Extract the [X, Y] coordinate from the center of the cell holding the provided text.  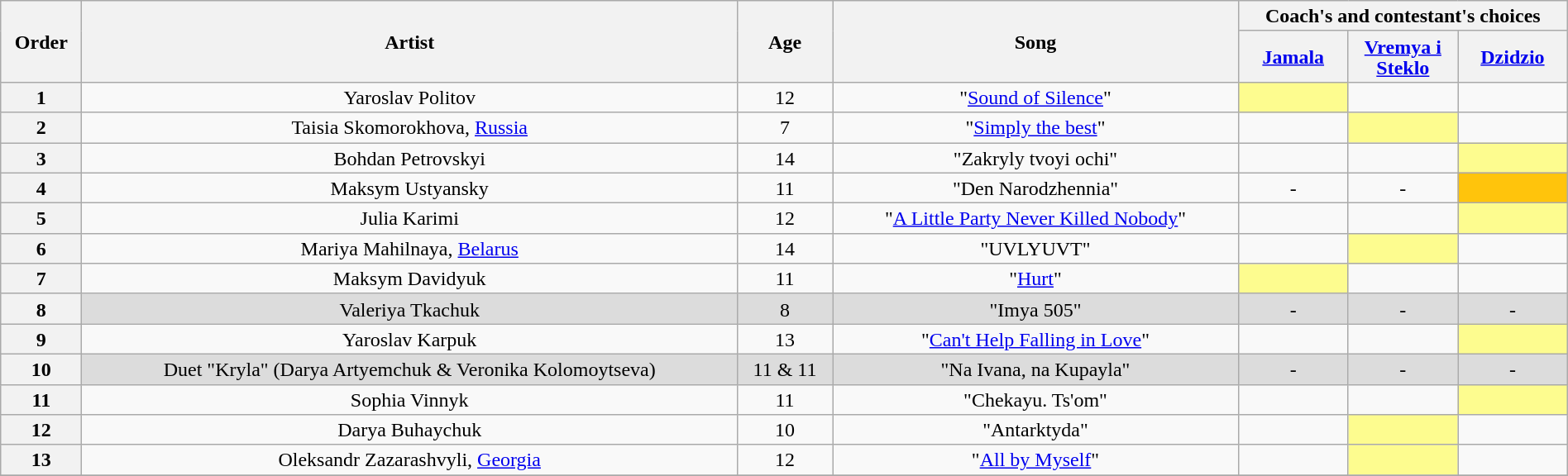
Maksym Davidyuk [410, 279]
Dzidzio [1513, 56]
2 [41, 127]
Duet "Kryla" (Darya Artyemchuk & Veronika Kolomoytseva) [410, 369]
"All by Myself" [1035, 459]
Order [41, 41]
1 [41, 98]
"Chekayu. Ts'om" [1035, 400]
Age [786, 41]
3 [41, 157]
Jamala [1293, 56]
5 [41, 218]
Artist [410, 41]
"Simply the best" [1035, 127]
6 [41, 248]
Valeriya Tkachuk [410, 309]
11 & 11 [786, 369]
"Can't Help Falling in Love" [1035, 339]
Julia Karimi [410, 218]
"Sound of Silence" [1035, 98]
"Hurt" [1035, 279]
Song [1035, 41]
"Antarktyda" [1035, 430]
"UVLYUVT" [1035, 248]
Mariya Mahilnaya, Belarus [410, 248]
Maksym Ustyansky [410, 188]
Oleksandr Zazarashvyli, Georgia [410, 459]
Bohdan Petrovskyi [410, 157]
Yaroslav Politov [410, 98]
"Imya 505" [1035, 309]
Coach's and contestant's choices [1403, 17]
"Den Narodzhennia" [1035, 188]
"Na Ivana, na Kupayla" [1035, 369]
9 [41, 339]
Sophia Vinnyk [410, 400]
4 [41, 188]
Darya Buhaychuk [410, 430]
"Zakryly tvoyi ochi" [1035, 157]
"A Little Party Never Killed Nobody" [1035, 218]
Taisia Skomorokhova, Russia [410, 127]
Vremya i Steklo [1403, 56]
Yaroslav Karpuk [410, 339]
